Capture the cell that displays the provided text and extract its [x, y] central coordinate. 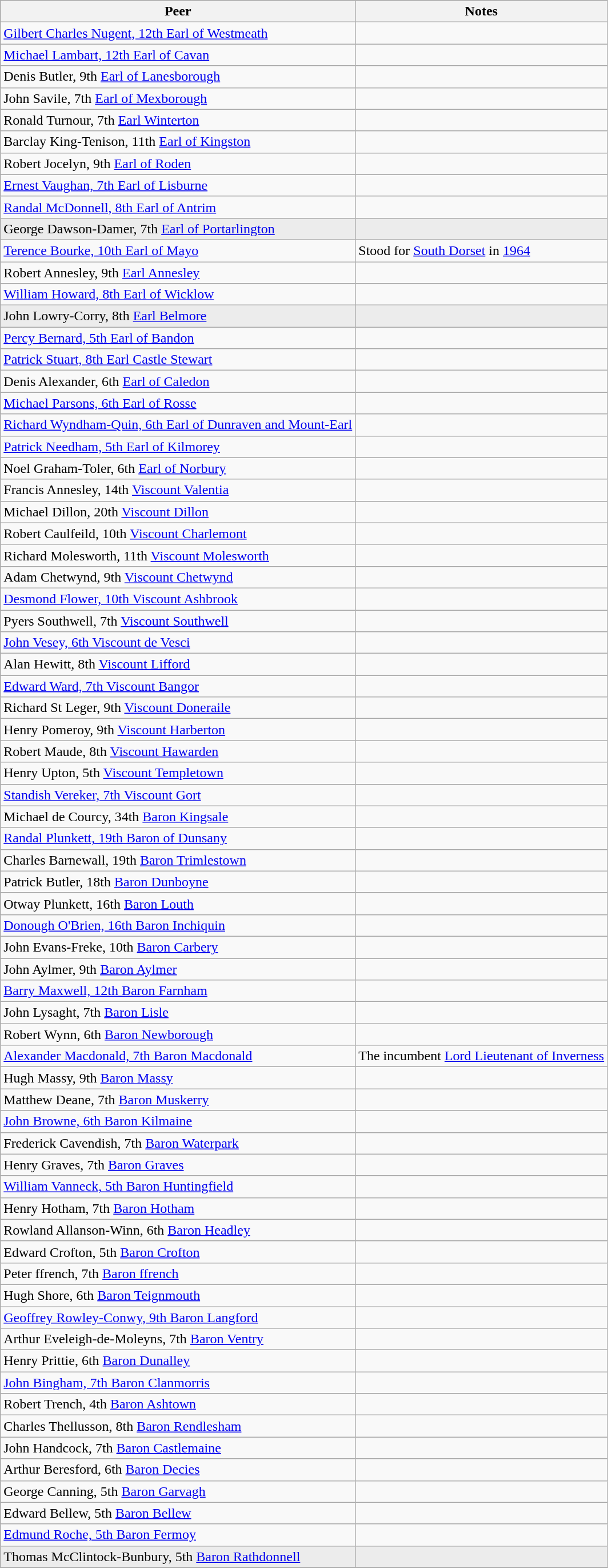
Patrick Stuart, 8th Earl Castle Stewart [178, 360]
Peer [178, 11]
Hugh Shore, 6th Baron Teignmouth [178, 1295]
Richard Wyndham-Quin, 6th Earl of Dunraven and Mount-Earl [178, 425]
Peter ffrench, 7th Baron ffrench [178, 1273]
Alexander Macdonald, 7th Baron Macdonald [178, 1056]
Standish Vereker, 7th Viscount Gort [178, 795]
John Lowry-Corry, 8th Earl Belmore [178, 316]
John Savile, 7th Earl of Mexborough [178, 98]
Edward Bellew, 5th Baron Bellew [178, 1513]
Henry Graves, 7th Baron Graves [178, 1165]
Henry Hotham, 7th Baron Hotham [178, 1208]
Randal McDonnell, 8th Earl of Antrim [178, 207]
Richard St Leger, 9th Viscount Doneraile [178, 708]
Henry Prittie, 6th Baron Dunalley [178, 1361]
Matthew Deane, 7th Baron Muskerry [178, 1100]
John Bingham, 7th Baron Clanmorris [178, 1383]
William Howard, 8th Earl of Wicklow [178, 295]
Michael Dillon, 20th Viscount Dillon [178, 512]
Robert Caulfeild, 10th Viscount Charlemont [178, 534]
Pyers Southwell, 7th Viscount Southwell [178, 620]
John Vesey, 6th Viscount de Vesci [178, 643]
Adam Chetwynd, 9th Viscount Chetwynd [178, 577]
Denis Alexander, 6th Earl of Caledon [178, 381]
Robert Maude, 8th Viscount Hawarden [178, 751]
John Evans-Freke, 10th Baron Carbery [178, 947]
Robert Jocelyn, 9th Earl of Roden [178, 164]
Edward Ward, 7th Viscount Bangor [178, 686]
Arthur Eveleigh-de-Moleyns, 7th Baron Ventry [178, 1339]
John Aylmer, 9th Baron Aylmer [178, 969]
Donough O'Brien, 16th Baron Inchiquin [178, 925]
William Vanneck, 5th Baron Huntingfield [178, 1187]
Geoffrey Rowley-Conwy, 9th Baron Langford [178, 1317]
Noel Graham-Toler, 6th Earl of Norbury [178, 468]
George Canning, 5th Baron Garvagh [178, 1491]
Richard Molesworth, 11th Viscount Molesworth [178, 555]
Denis Butler, 9th Earl of Lanesborough [178, 77]
Charles Thellusson, 8th Baron Rendlesham [178, 1426]
Edmund Roche, 5th Baron Fermoy [178, 1535]
George Dawson-Damer, 7th Earl of Portarlington [178, 229]
Ernest Vaughan, 7th Earl of Lisburne [178, 185]
Henry Upton, 5th Viscount Templetown [178, 773]
Charles Barnewall, 19th Baron Trimlestown [178, 860]
Hugh Massy, 9th Baron Massy [178, 1078]
Arthur Beresford, 6th Baron Decies [178, 1470]
Robert Trench, 4th Baron Ashtown [178, 1404]
Francis Annesley, 14th Viscount Valentia [178, 490]
John Handcock, 7th Baron Castlemaine [178, 1448]
John Browne, 6th Baron Kilmaine [178, 1121]
Thomas McClintock-Bunbury, 5th Baron Rathdonnell [178, 1557]
Percy Bernard, 5th Earl of Bandon [178, 338]
Alan Hewitt, 8th Viscount Lifford [178, 664]
Otway Plunkett, 16th Baron Louth [178, 904]
Terence Bourke, 10th Earl of Mayo [178, 250]
Edward Crofton, 5th Baron Crofton [178, 1252]
Michael Parsons, 6th Earl of Rosse [178, 403]
Patrick Needham, 5th Earl of Kilmorey [178, 447]
Patrick Butler, 18th Baron Dunboyne [178, 882]
The incumbent Lord Lieutenant of Inverness [481, 1056]
John Lysaght, 7th Baron Lisle [178, 1013]
Notes [481, 11]
Gilbert Charles Nugent, 12th Earl of Westmeath [178, 33]
Barry Maxwell, 12th Baron Farnham [178, 991]
Robert Wynn, 6th Baron Newborough [178, 1034]
Robert Annesley, 9th Earl Annesley [178, 273]
Frederick Cavendish, 7th Baron Waterpark [178, 1143]
Barclay King-Tenison, 11th Earl of Kingston [178, 142]
Michael Lambart, 12th Earl of Cavan [178, 55]
Desmond Flower, 10th Viscount Ashbrook [178, 599]
Michael de Courcy, 34th Baron Kingsale [178, 817]
Rowland Allanson-Winn, 6th Baron Headley [178, 1230]
Randal Plunkett, 19th Baron of Dunsany [178, 838]
Ronald Turnour, 7th Earl Winterton [178, 120]
Stood for South Dorset in 1964 [481, 250]
Henry Pomeroy, 9th Viscount Harberton [178, 730]
